Find where the given text appears and provide that cell's center as (x, y) coordinate. 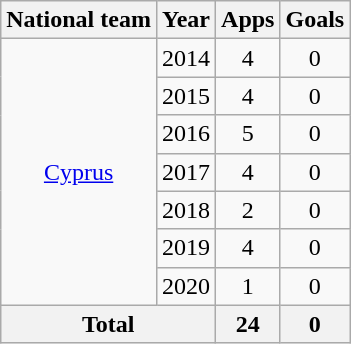
Cyprus (79, 172)
Year (186, 20)
2018 (186, 210)
Goals (315, 20)
2014 (186, 58)
Apps (248, 20)
2015 (186, 96)
2 (248, 210)
Total (108, 324)
24 (248, 324)
National team (79, 20)
5 (248, 134)
2017 (186, 172)
2019 (186, 248)
1 (248, 286)
2020 (186, 286)
2016 (186, 134)
